Identify which cell holds the provided text, then report its (x, y) central coordinate. 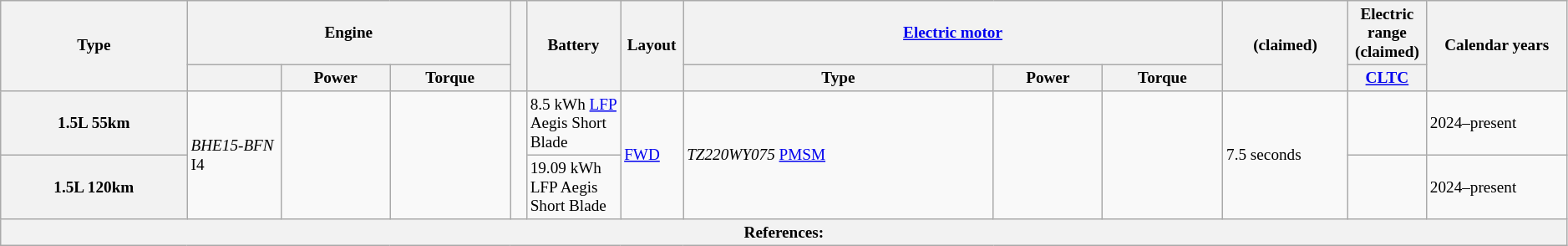
TZ220WY075 PMSM (839, 156)
CLTC (1388, 78)
Electric range (claimed) (1388, 33)
Engine (349, 33)
1.5L 55km (94, 124)
8.5 kWh LFP Aegis Short Blade (573, 124)
References: (784, 233)
7.5 seconds (1286, 156)
1.5L 120km (94, 187)
Layout (652, 46)
Battery (573, 46)
FWD (652, 156)
Electric motor (953, 33)
19.09 kWh LFP Aegis Short Blade (573, 187)
(claimed) (1286, 46)
Calendar years (1497, 46)
BHE15-BFN I4 (234, 156)
